Output the [x, y] coordinate of the center of the cell containing the given text.  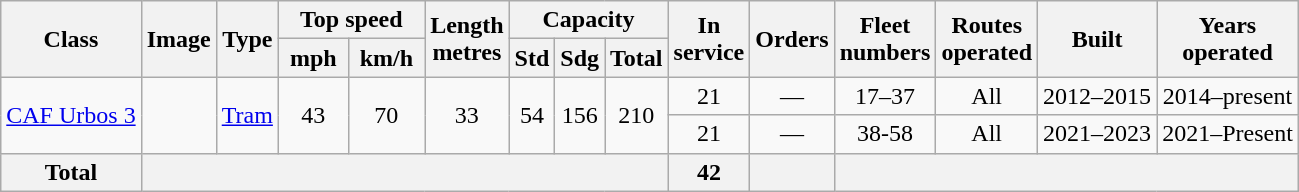
Yearsoperated [1228, 39]
Routesoperated [987, 39]
Capacity [588, 20]
Sdg [580, 58]
CAF Urbos 3 [71, 115]
Lengthmetres [467, 39]
54 [532, 115]
43 [313, 115]
38-58 [885, 134]
Type [247, 39]
2021–2023 [1098, 134]
2021–Present [1228, 134]
Tram [247, 115]
2014–present [1228, 96]
210 [637, 115]
Inservice [709, 39]
Class [71, 39]
Fleetnumbers [885, 39]
2012–2015 [1098, 96]
70 [386, 115]
Orders [792, 39]
Top speed [351, 20]
42 [709, 172]
156 [580, 115]
Image [178, 39]
17–37 [885, 96]
Built [1098, 39]
km/h [386, 58]
33 [467, 115]
mph [313, 58]
Std [532, 58]
